Search for the cell housing the specified text and yield its (X, Y) center coordinate. 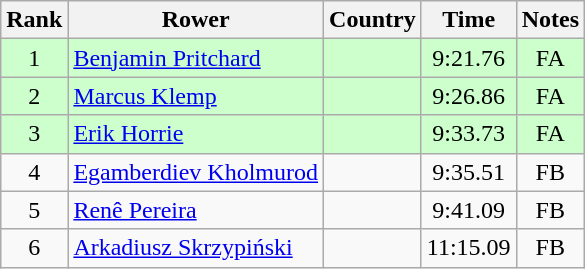
Rower (196, 20)
Marcus Klemp (196, 96)
11:15.09 (468, 248)
Benjamin Pritchard (196, 58)
9:26.86 (468, 96)
9:21.76 (468, 58)
9:41.09 (468, 210)
9:35.51 (468, 172)
9:33.73 (468, 134)
Egamberdiev Kholmurod (196, 172)
Notes (550, 20)
2 (34, 96)
Country (373, 20)
Time (468, 20)
5 (34, 210)
Rank (34, 20)
3 (34, 134)
1 (34, 58)
Arkadiusz Skrzypiński (196, 248)
Erik Horrie (196, 134)
Renê Pereira (196, 210)
4 (34, 172)
6 (34, 248)
